Output the [X, Y] coordinate of the center of the cell containing the given text.  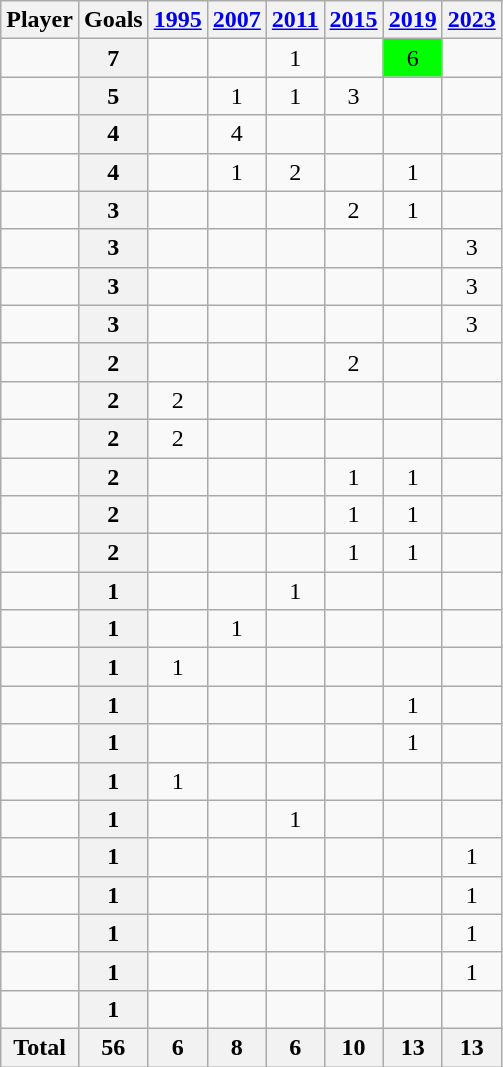
8 [236, 1047]
2007 [236, 20]
2023 [472, 20]
Total [40, 1047]
1995 [178, 20]
7 [113, 58]
2011 [295, 20]
2015 [354, 20]
Player [40, 20]
2019 [412, 20]
5 [113, 96]
10 [354, 1047]
56 [113, 1047]
Goals [113, 20]
